Return (x, y) of the center of cell containing provided text 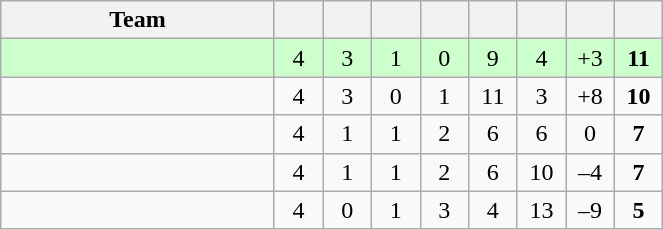
+3 (590, 58)
Team (138, 20)
13 (542, 210)
9 (494, 58)
–9 (590, 210)
–4 (590, 172)
+8 (590, 96)
5 (638, 210)
